From the cell containing the given text, extract its center point as (x, y) coordinate. 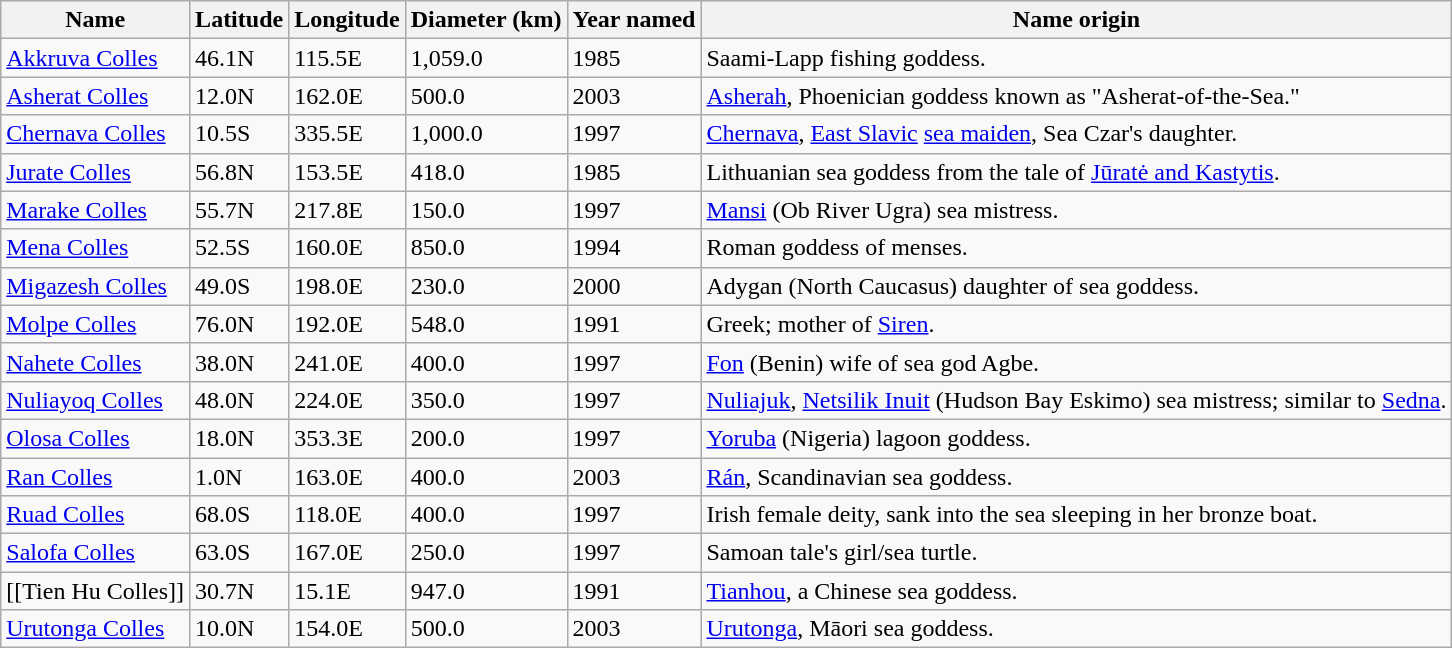
Name (96, 20)
48.0N (240, 400)
10.5S (240, 134)
Diameter (km) (486, 20)
Olosa Colles (96, 438)
Nuliajuk, Netsilik Inuit (Hudson Bay Eskimo) sea mistress; similar to Sedna. (1076, 400)
115.5E (347, 58)
Name origin (1076, 20)
52.5S (240, 248)
55.7N (240, 210)
Longitude (347, 20)
[[Tien Hu Colles]] (96, 591)
224.0E (347, 400)
353.3E (347, 438)
Molpe Colles (96, 324)
Chernava Colles (96, 134)
Yoruba (Nigeria) lagoon goddess. (1076, 438)
Year named (634, 20)
Urutonga Colles (96, 629)
Asherat Colles (96, 96)
56.8N (240, 172)
162.0E (347, 96)
1.0N (240, 477)
850.0 (486, 248)
250.0 (486, 553)
163.0E (347, 477)
Tianhou, a Chinese sea goddess. (1076, 591)
1994 (634, 248)
38.0N (240, 362)
Chernava, East Slavic sea maiden, Sea Czar's daughter. (1076, 134)
335.5E (347, 134)
Asherah, Phoenician goddess known as "Asherat-of-the-Sea." (1076, 96)
10.0N (240, 629)
63.0S (240, 553)
Marake Colles (96, 210)
241.0E (347, 362)
Fon (Benin) wife of sea god Agbe. (1076, 362)
230.0 (486, 286)
Nahete Colles (96, 362)
Ruad Colles (96, 515)
12.0N (240, 96)
Akkruva Colles (96, 58)
153.5E (347, 172)
Irish female deity, sank into the sea sleeping in her bronze boat. (1076, 515)
Saami-Lapp fishing goddess. (1076, 58)
192.0E (347, 324)
Jurate Colles (96, 172)
Urutonga, Māori sea goddess. (1076, 629)
217.8E (347, 210)
154.0E (347, 629)
Mena Colles (96, 248)
418.0 (486, 172)
Ran Colles (96, 477)
150.0 (486, 210)
548.0 (486, 324)
Lithuanian sea goddess from the tale of Jūratė and Kastytis. (1076, 172)
Latitude (240, 20)
Rán, Scandinavian sea goddess. (1076, 477)
46.1N (240, 58)
Migazesh Colles (96, 286)
167.0E (347, 553)
49.0S (240, 286)
30.7N (240, 591)
1,059.0 (486, 58)
15.1E (347, 591)
2000 (634, 286)
68.0S (240, 515)
Adygan (North Caucasus) daughter of sea goddess. (1076, 286)
Salofa Colles (96, 553)
350.0 (486, 400)
198.0E (347, 286)
Mansi (Ob River Ugra) sea mistress. (1076, 210)
160.0E (347, 248)
Roman goddess of menses. (1076, 248)
Nuliayoq Colles (96, 400)
118.0E (347, 515)
1,000.0 (486, 134)
76.0N (240, 324)
Greek; mother of Siren. (1076, 324)
18.0N (240, 438)
947.0 (486, 591)
200.0 (486, 438)
Samoan tale's girl/sea turtle. (1076, 553)
